Scan for the cell matching the given text and deliver its (x, y) coordinate at center. 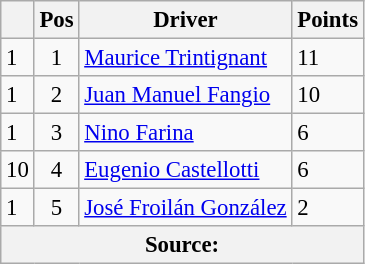
5 (56, 208)
Pos (56, 20)
Points (328, 20)
Nino Farina (186, 133)
11 (328, 58)
Juan Manuel Fangio (186, 95)
José Froilán González (186, 208)
4 (56, 170)
3 (56, 133)
Driver (186, 20)
Maurice Trintignant (186, 58)
Eugenio Castellotti (186, 170)
Source: (182, 245)
